Identify which cell holds the provided text, then report its [X, Y] central coordinate. 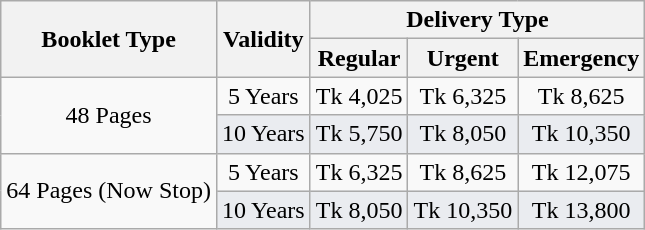
Urgent [463, 58]
Tk 13,800 [582, 210]
Regular [359, 58]
Booklet Type [109, 39]
Tk 4,025 [359, 96]
Delivery Type [477, 20]
Tk 12,075 [582, 172]
Tk 5,750 [359, 134]
Emergency [582, 58]
64 Pages (Now Stop) [109, 191]
Validity [263, 39]
48 Pages [109, 115]
